Provide the [X, Y] coordinate of the cell's center where the given text is located.  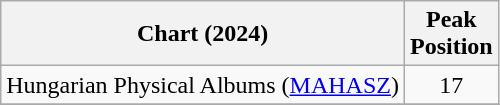
Chart (2024) [203, 34]
17 [451, 85]
Hungarian Physical Albums (MAHASZ) [203, 85]
PeakPosition [451, 34]
